Provide the (X, Y) coordinate of the cell's center where the given text is located.  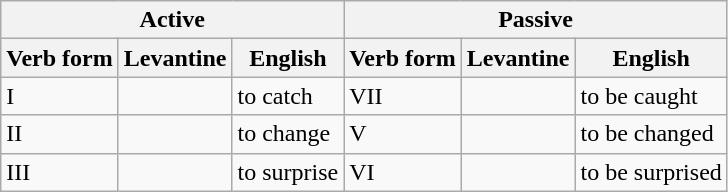
to change (288, 134)
VII (402, 96)
V (402, 134)
Passive (536, 20)
to catch (288, 96)
III (60, 172)
I (60, 96)
Active (172, 20)
to surprise (288, 172)
to be changed (651, 134)
to be caught (651, 96)
VI (402, 172)
II (60, 134)
to be surprised (651, 172)
